Provide the [x, y] coordinate of the cell's center where the given text is located.  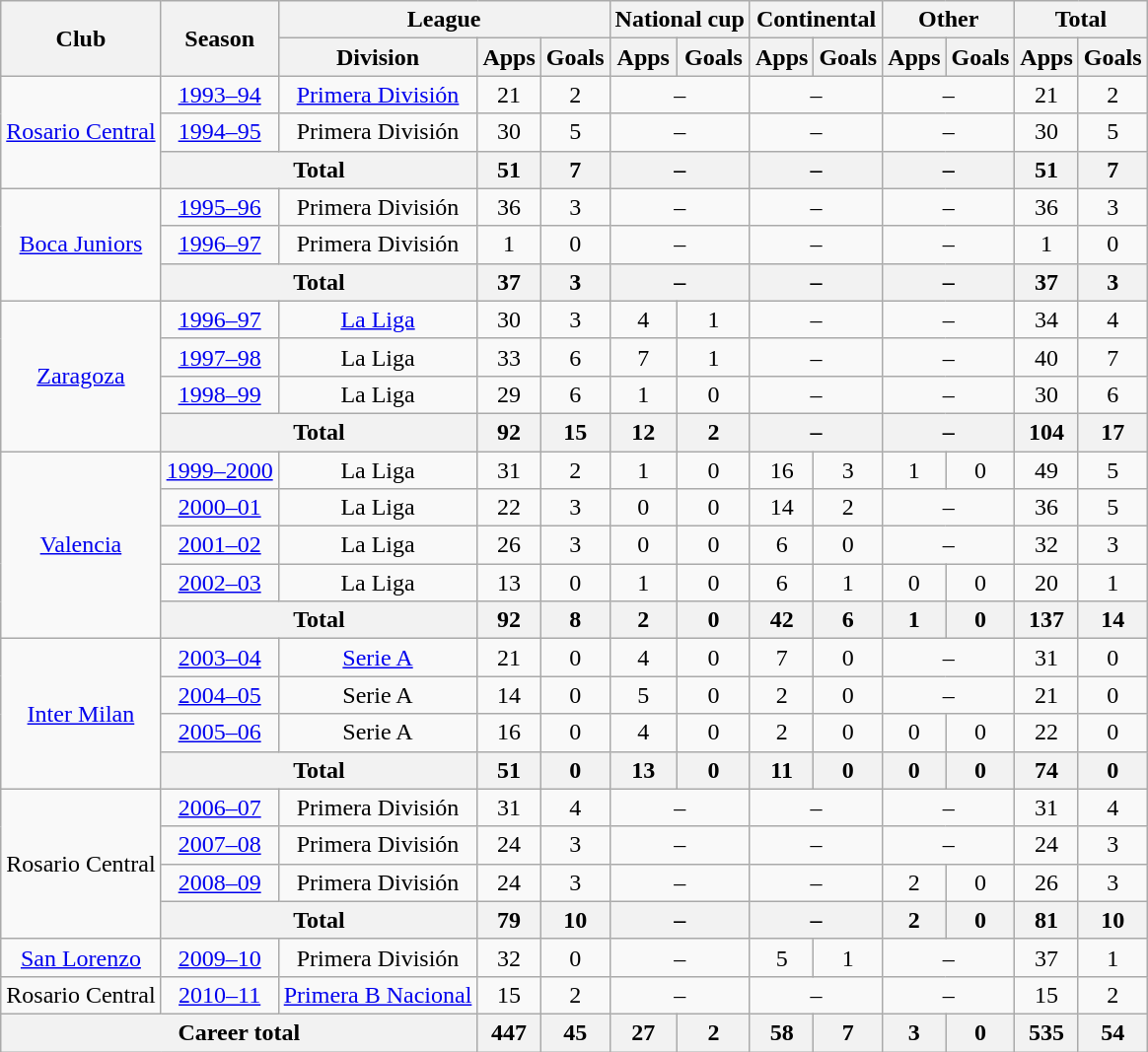
San Lorenzo [81, 957]
54 [1112, 1032]
29 [509, 394]
Inter Milan [81, 714]
1999–2000 [219, 470]
Primera B Nacional [378, 995]
League [444, 20]
Club [81, 38]
Zaragoza [81, 376]
1994–95 [219, 132]
1995–96 [219, 207]
2006–07 [219, 807]
34 [1046, 319]
1993–94 [219, 95]
Division [378, 57]
2003–04 [219, 658]
447 [509, 1032]
2004–05 [219, 695]
58 [781, 1032]
2010–11 [219, 995]
20 [1046, 583]
42 [781, 620]
8 [575, 620]
2002–03 [219, 583]
2008–09 [219, 882]
1997–98 [219, 357]
45 [575, 1032]
49 [1046, 470]
12 [643, 432]
17 [1112, 432]
National cup [680, 20]
2005–06 [219, 733]
137 [1046, 620]
2001–02 [219, 545]
2007–08 [219, 845]
1998–99 [219, 394]
535 [1046, 1032]
Continental [816, 20]
40 [1046, 357]
27 [643, 1032]
2000–01 [219, 508]
Valencia [81, 545]
Boca Juniors [81, 245]
Other [949, 20]
79 [509, 920]
104 [1046, 432]
74 [1046, 770]
Season [219, 38]
2009–10 [219, 957]
33 [509, 357]
81 [1046, 920]
11 [781, 770]
Career total [239, 1032]
